Determine the (X, Y) coordinate at the center of the cell enclosing the given text.  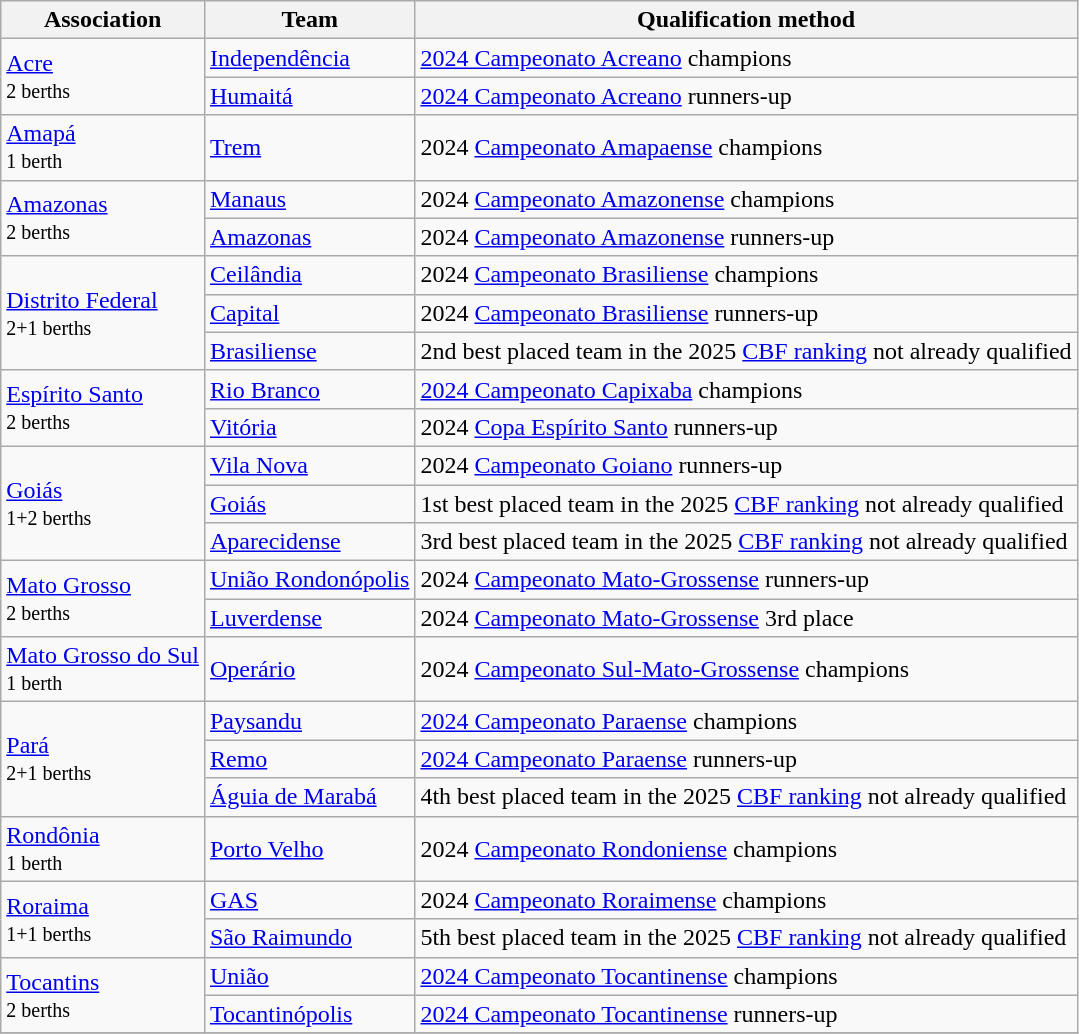
2nd best placed team in the 2025 CBF ranking not already qualified (746, 351)
Tocantinópolis (309, 1014)
2024 Campeonato Mato-Grossense runners-up (746, 580)
2024 Campeonato Roraimense champions (746, 900)
Luverdense (309, 618)
5th best placed team in the 2025 CBF ranking not already qualified (746, 938)
2024 Campeonato Mato-Grossense 3rd place (746, 618)
2024 Campeonato Tocantinense runners-up (746, 1014)
4th best placed team in the 2025 CBF ranking not already qualified (746, 797)
Trem (309, 148)
Distrito Federal2+1 berths (103, 313)
Tocantins2 berths (103, 995)
São Raimundo (309, 938)
União (309, 976)
2024 Copa Espírito Santo runners-up (746, 427)
2024 Campeonato Tocantinense champions (746, 976)
3rd best placed team in the 2025 CBF ranking not already qualified (746, 542)
Águia de Marabá (309, 797)
Goiás1+2 berths (103, 503)
Paysandu (309, 721)
Goiás (309, 503)
Mato Grosso2 berths (103, 599)
Aparecidense (309, 542)
Amazonas2 berths (103, 218)
2024 Campeonato Amapaense champions (746, 148)
Mato Grosso do Sul1 berth (103, 670)
2024 Campeonato Brasiliense runners-up (746, 313)
2024 Campeonato Amazonense champions (746, 199)
Team (309, 20)
Capital (309, 313)
2024 Campeonato Acreano champions (746, 58)
Vila Nova (309, 465)
Remo (309, 759)
Brasiliense (309, 351)
Manaus (309, 199)
Association (103, 20)
Porto Velho (309, 848)
Pará2+1 berths (103, 759)
2024 Campeonato Paraense champions (746, 721)
Rondônia1 berth (103, 848)
2024 Campeonato Paraense runners-up (746, 759)
GAS (309, 900)
2024 Campeonato Capixaba champions (746, 389)
Roraima1+1 berths (103, 919)
2024 Campeonato Acreano runners-up (746, 96)
União Rondonópolis (309, 580)
Acre2 berths (103, 77)
2024 Campeonato Sul-Mato-Grossense champions (746, 670)
Operário (309, 670)
Independência (309, 58)
Ceilândia (309, 275)
Qualification method (746, 20)
Amazonas (309, 237)
Vitória (309, 427)
Espírito Santo2 berths (103, 408)
2024 Campeonato Rondoniense champions (746, 848)
2024 Campeonato Goiano runners-up (746, 465)
2024 Campeonato Brasiliense champions (746, 275)
Humaitá (309, 96)
1st best placed team in the 2025 CBF ranking not already qualified (746, 503)
Amapá1 berth (103, 148)
2024 Campeonato Amazonense runners-up (746, 237)
Rio Branco (309, 389)
